Pinpoint the cell where the given text exists, returning its (X, Y) midpoint coordinate. 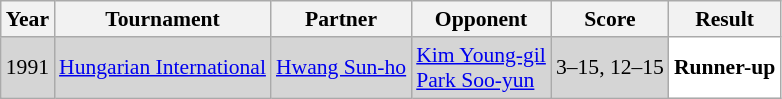
Score (610, 19)
Result (724, 19)
Kim Young-gil Park Soo-yun (481, 68)
Hungarian International (162, 68)
Opponent (481, 19)
Year (28, 19)
Tournament (162, 19)
Partner (341, 19)
Hwang Sun-ho (341, 68)
3–15, 12–15 (610, 68)
1991 (28, 68)
Runner-up (724, 68)
